From the cell containing the given text, extract its center point as [x, y] coordinate. 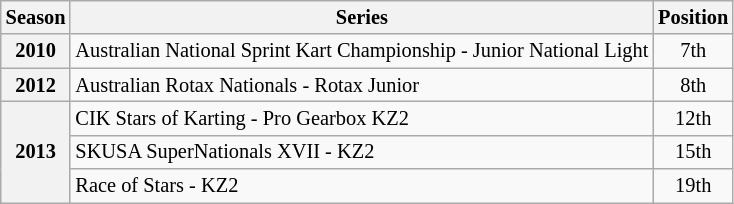
2012 [36, 85]
2013 [36, 152]
2010 [36, 51]
8th [693, 85]
CIK Stars of Karting - Pro Gearbox KZ2 [362, 118]
Series [362, 17]
Season [36, 17]
SKUSA SuperNationals XVII - KZ2 [362, 152]
Position [693, 17]
7th [693, 51]
Race of Stars - KZ2 [362, 186]
12th [693, 118]
19th [693, 186]
15th [693, 152]
Australian Rotax Nationals - Rotax Junior [362, 85]
Australian National Sprint Kart Championship - Junior National Light [362, 51]
